Scan for the cell matching the given text and deliver its (x, y) coordinate at center. 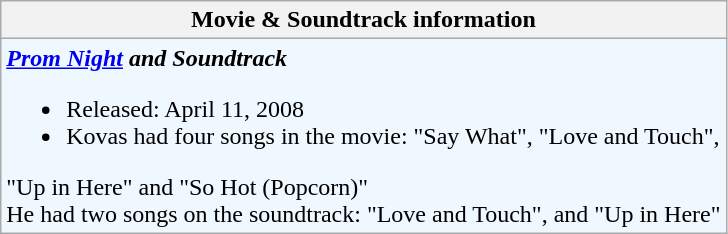
Movie & Soundtrack information (364, 20)
